Output the (X, Y) coordinate of the center of the cell containing the given text.  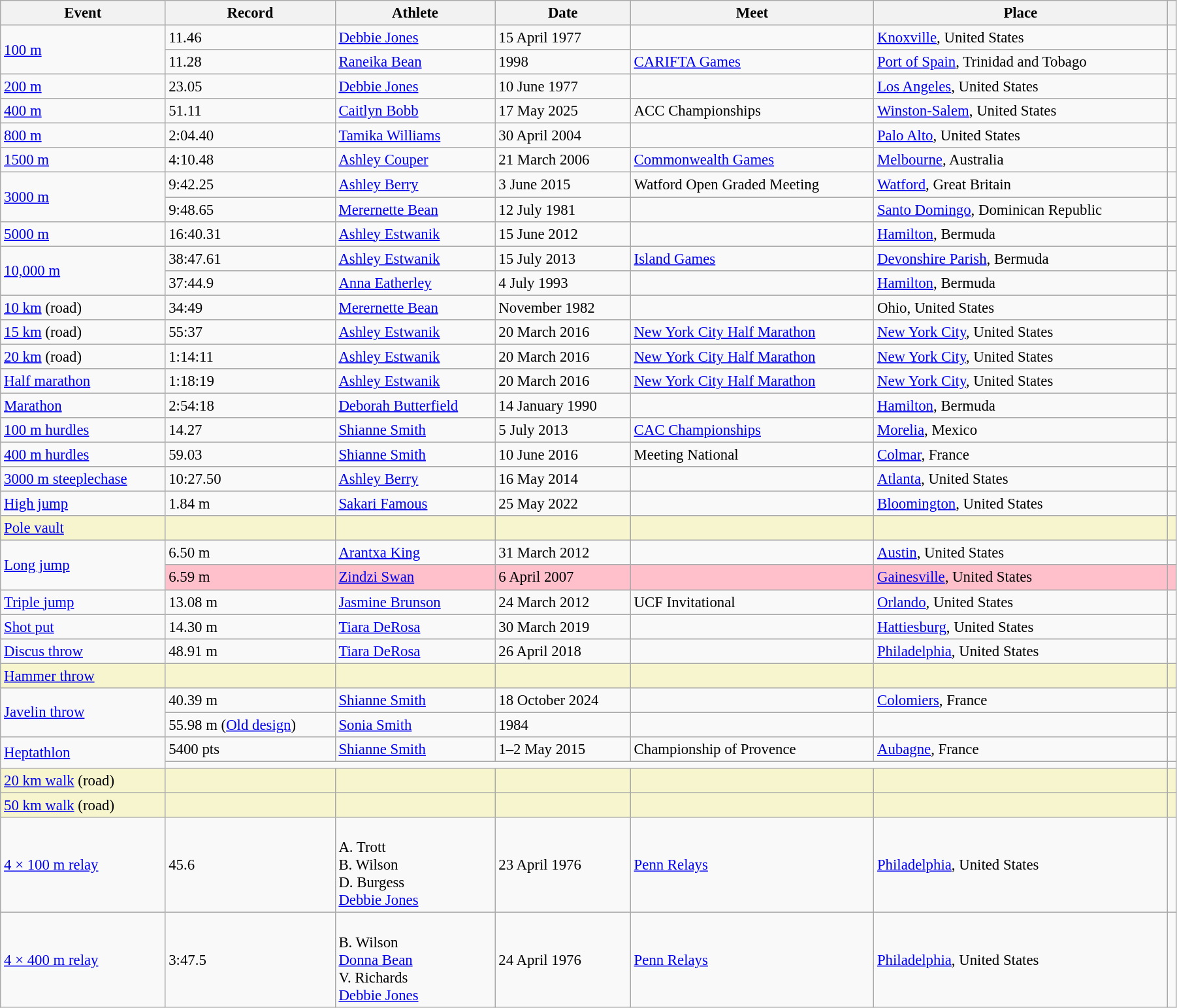
30 March 2019 (563, 627)
CARIFTA Games (752, 62)
800 m (83, 136)
3000 m steeplechase (83, 479)
A. TrottB. WilsonD. BurgessDebbie Jones (415, 865)
34:49 (250, 307)
15 June 2012 (563, 234)
20 km walk (road) (83, 781)
31 March 2012 (563, 553)
Watford, Great Britain (1020, 185)
37:44.9 (250, 283)
Jasmine Brunson (415, 602)
10 June 1977 (563, 87)
Hattiesburg, United States (1020, 627)
24 March 2012 (563, 602)
Sonia Smith (415, 725)
14.27 (250, 430)
Hammer throw (83, 676)
6.59 m (250, 578)
11.46 (250, 38)
50 km walk (road) (83, 806)
High jump (83, 504)
B. WilsonDonna BeanV. RichardsDebbie Jones (415, 960)
Discus throw (83, 651)
Ohio, United States (1020, 307)
Meet (752, 13)
48.91 m (250, 651)
15 July 2013 (563, 259)
Zindzi Swan (415, 578)
17 May 2025 (563, 111)
Knoxville, United States (1020, 38)
Atlanta, United States (1020, 479)
26 April 2018 (563, 651)
Athlete (415, 13)
ACC Championships (752, 111)
24 April 1976 (563, 960)
Colomiers, France (1020, 701)
Date (563, 13)
Winston-Salem, United States (1020, 111)
Los Angeles, United States (1020, 87)
1–2 May 2015 (563, 749)
UCF Invitational (752, 602)
3 June 2015 (563, 185)
Palo Alto, United States (1020, 136)
Port of Spain, Trinidad and Tobago (1020, 62)
3000 m (83, 197)
5 July 2013 (563, 430)
4 × 400 m relay (83, 960)
4:10.48 (250, 160)
100 m hurdles (83, 430)
4 × 100 m relay (83, 865)
45.6 (250, 865)
Triple jump (83, 602)
Austin, United States (1020, 553)
6 April 2007 (563, 578)
14 January 1990 (563, 405)
Commonwealth Games (752, 160)
200 m (83, 87)
Devonshire Parish, Bermuda (1020, 259)
2:54:18 (250, 405)
4 July 1993 (563, 283)
Santo Domingo, Dominican Republic (1020, 210)
15 km (road) (83, 332)
100 m (83, 50)
Shot put (83, 627)
21 March 2006 (563, 160)
Raneika Bean (415, 62)
Bloomington, United States (1020, 504)
400 m hurdles (83, 455)
Heptathlon (83, 753)
CAC Championships (752, 430)
1984 (563, 725)
1:14:11 (250, 356)
2:04.40 (250, 136)
11.28 (250, 62)
Melbourne, Australia (1020, 160)
12 July 1981 (563, 210)
10,000 m (83, 270)
14.30 m (250, 627)
1.84 m (250, 504)
30 April 2004 (563, 136)
Half marathon (83, 381)
Tamika Williams (415, 136)
55:37 (250, 332)
Deborah Butterfield (415, 405)
Meeting National (752, 455)
25 May 2022 (563, 504)
10:27.50 (250, 479)
Morelia, Mexico (1020, 430)
Javelin throw (83, 713)
Championship of Provence (752, 749)
Gainesville, United States (1020, 578)
18 October 2024 (563, 701)
1500 m (83, 160)
Island Games (752, 259)
Sakari Famous (415, 504)
15 April 1977 (563, 38)
Aubagne, France (1020, 749)
Anna Eatherley (415, 283)
Colmar, France (1020, 455)
Orlando, United States (1020, 602)
23.05 (250, 87)
13.08 m (250, 602)
November 1982 (563, 307)
55.98 m (Old design) (250, 725)
51.11 (250, 111)
Pole vault (83, 528)
9:42.25 (250, 185)
1998 (563, 62)
5000 m (83, 234)
16:40.31 (250, 234)
40.39 m (250, 701)
400 m (83, 111)
59.03 (250, 455)
Ashley Couper (415, 160)
1:18:19 (250, 381)
3:47.5 (250, 960)
6.50 m (250, 553)
23 April 1976 (563, 865)
Event (83, 13)
Record (250, 13)
Watford Open Graded Meeting (752, 185)
5400 pts (250, 749)
Place (1020, 13)
20 km (road) (83, 356)
16 May 2014 (563, 479)
Caitlyn Bobb (415, 111)
9:48.65 (250, 210)
Long jump (83, 565)
Arantxa King (415, 553)
38:47.61 (250, 259)
Marathon (83, 405)
10 June 2016 (563, 455)
10 km (road) (83, 307)
